Output the [x, y] coordinate of the center of the cell containing the given text.  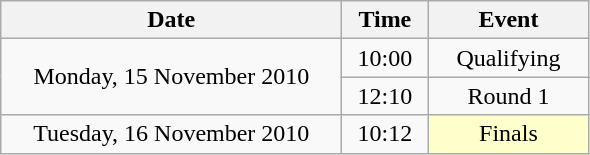
12:10 [385, 96]
Date [172, 20]
Monday, 15 November 2010 [172, 77]
Round 1 [508, 96]
Event [508, 20]
Time [385, 20]
Tuesday, 16 November 2010 [172, 134]
10:00 [385, 58]
Qualifying [508, 58]
10:12 [385, 134]
Finals [508, 134]
